From the cell containing the given text, extract its center point as (x, y) coordinate. 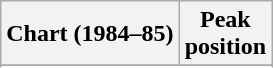
Chart (1984–85) (90, 34)
Peakposition (225, 34)
